Determine the [X, Y] coordinate at the center of the cell enclosing the given text.  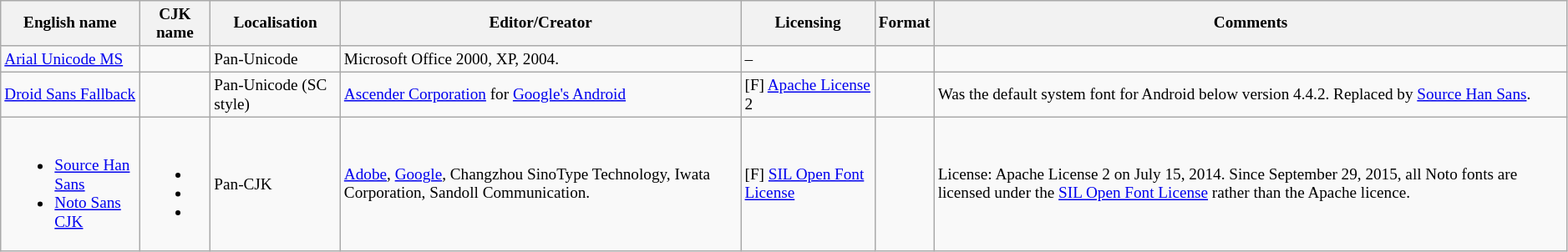
Adobe, Google, Changzhou SinoType Technology, Iwata Corporation, Sandoll Communication. [540, 184]
Microsoft Office 2000, XP, 2004. [540, 59]
Format [904, 23]
Licensing [808, 23]
English name [70, 23]
– [808, 59]
Arial Unicode MS [70, 59]
Was the default system font for Android below version 4.4.2. Replaced by Source Han Sans. [1251, 94]
[F] Apache License 2 [808, 94]
Source Han SansNoto Sans CJK [70, 184]
Pan-CJK [276, 184]
Editor/Creator [540, 23]
Pan-Unicode [276, 59]
Pan-Unicode (SC style) [276, 94]
[F] SIL Open Font License [808, 184]
Localisation [276, 23]
CJK name [175, 23]
Droid Sans Fallback [70, 94]
Ascender Corporation for Google's Android [540, 94]
Comments [1251, 23]
